Return (X, Y) of the center of cell containing provided text 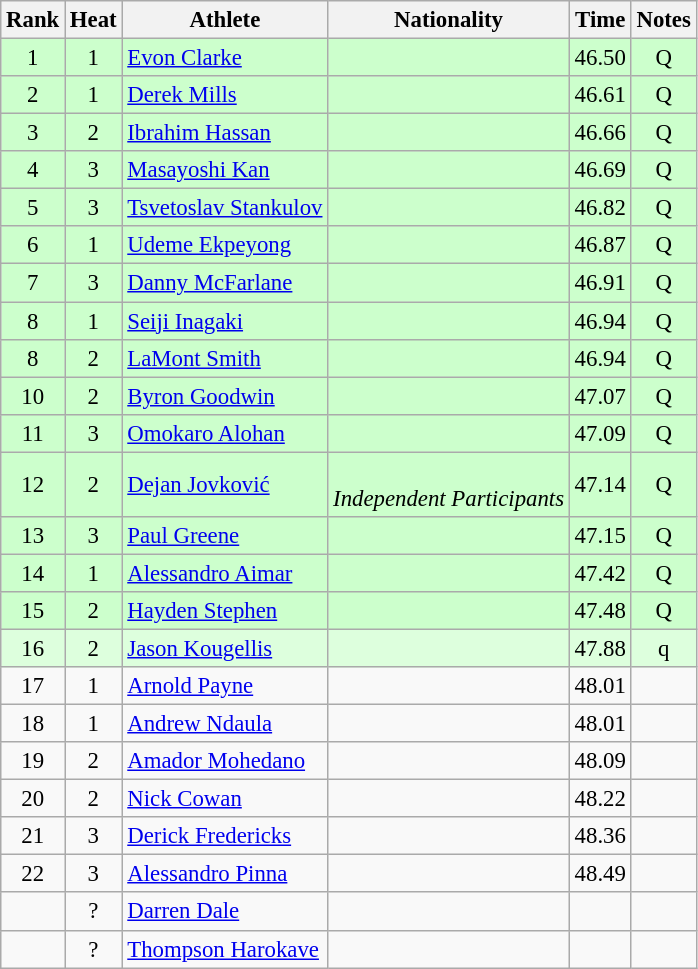
46.69 (600, 170)
Hayden Stephen (225, 611)
17 (33, 686)
Seiji Inagaki (225, 321)
48.09 (600, 761)
47.14 (600, 484)
47.88 (600, 648)
Heat (94, 20)
Jason Kougellis (225, 648)
46.61 (600, 95)
q (664, 648)
4 (33, 170)
Ibrahim Hassan (225, 133)
LaMont Smith (225, 358)
46.66 (600, 133)
Nick Cowan (225, 799)
13 (33, 536)
Nationality (449, 20)
Udeme Ekpeyong (225, 245)
48.22 (600, 799)
Amador Mohedano (225, 761)
Rank (33, 20)
Time (600, 20)
46.91 (600, 283)
Masayoshi Kan (225, 170)
7 (33, 283)
Notes (664, 20)
11 (33, 433)
47.07 (600, 396)
10 (33, 396)
21 (33, 836)
Byron Goodwin (225, 396)
Paul Greene (225, 536)
47.15 (600, 536)
Independent Participants (449, 484)
16 (33, 648)
22 (33, 874)
Andrew Ndaula (225, 724)
Tsvetoslav Stankulov (225, 208)
Alessandro Aimar (225, 573)
Evon Clarke (225, 58)
Derek Mills (225, 95)
Dejan Jovković (225, 484)
Danny McFarlane (225, 283)
15 (33, 611)
Alessandro Pinna (225, 874)
48.49 (600, 874)
Derick Fredericks (225, 836)
46.50 (600, 58)
Arnold Payne (225, 686)
Omokaro Alohan (225, 433)
47.42 (600, 573)
46.82 (600, 208)
47.09 (600, 433)
Darren Dale (225, 912)
47.48 (600, 611)
19 (33, 761)
12 (33, 484)
14 (33, 573)
6 (33, 245)
Athlete (225, 20)
48.36 (600, 836)
46.87 (600, 245)
18 (33, 724)
5 (33, 208)
20 (33, 799)
Thompson Harokave (225, 949)
